Find where the given text appears and provide that cell's center as [x, y] coordinate. 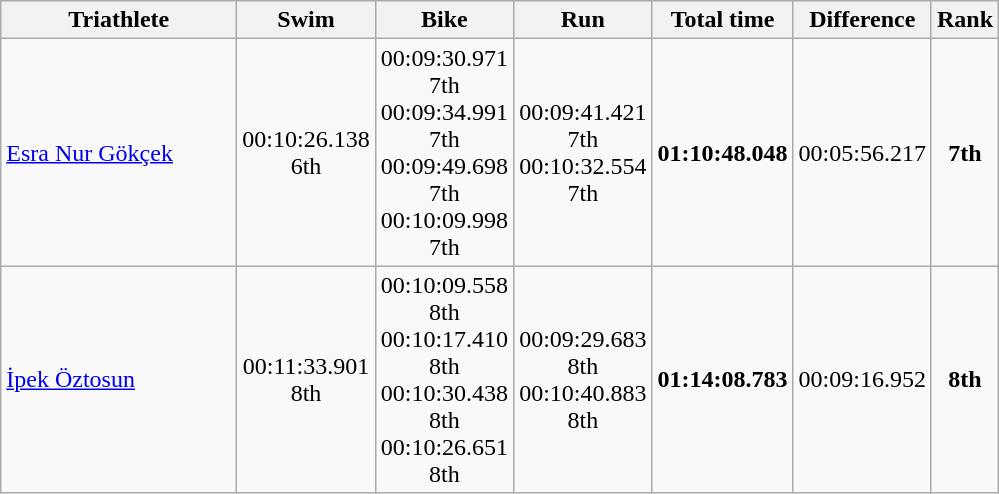
00:09:16.952 [862, 380]
7th [964, 152]
Triathlete [119, 20]
00:09:30.971 7th00:09:34.991 7th00:09:49.698 7th00:10:09.998 7th [444, 152]
8th [964, 380]
Swim [306, 20]
01:10:48.048 [722, 152]
Total time [722, 20]
00:09:29.683 8th00:10:40.883 8th [583, 380]
Difference [862, 20]
01:14:08.783 [722, 380]
Run [583, 20]
Rank [964, 20]
Bike [444, 20]
Esra Nur Gökçek [119, 152]
00:11:33.901 8th [306, 380]
İpek Öztosun [119, 380]
00:10:09.558 8th00:10:17.410 8th00:10:30.438 8th00:10:26.651 8th [444, 380]
00:05:56.217 [862, 152]
00:09:41.421 7th00:10:32.554 7th [583, 152]
00:10:26.138 6th [306, 152]
